From the cell containing the given text, extract its center point as (X, Y) coordinate. 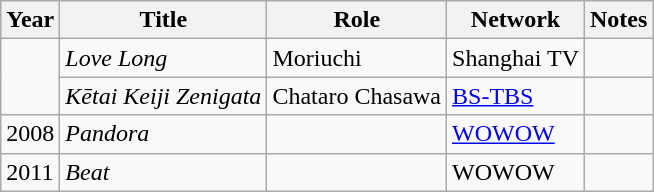
Network (516, 20)
2008 (30, 134)
Title (164, 20)
Kētai Keiji Zenigata (164, 96)
Beat (164, 172)
BS-TBS (516, 96)
2011 (30, 172)
Chataro Chasawa (357, 96)
Year (30, 20)
Love Long (164, 58)
Notes (619, 20)
Moriuchi (357, 58)
Role (357, 20)
Pandora (164, 134)
Shanghai TV (516, 58)
